For the text-containing cell, return its midpoint in (X, Y) coordinate format. 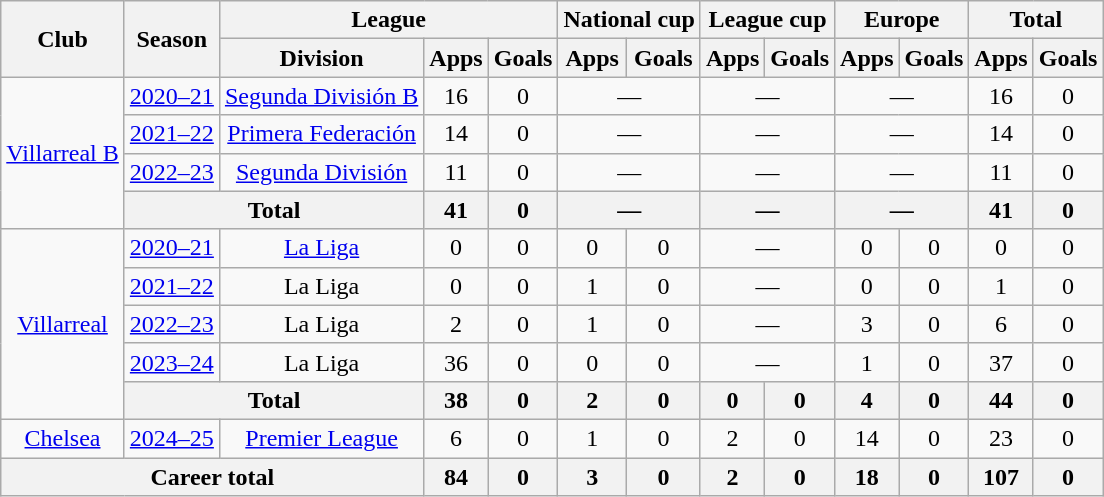
Primera Federación (321, 134)
Career total (212, 477)
37 (1001, 362)
23 (1001, 438)
Premier League (321, 438)
Club (63, 39)
National cup (629, 20)
38 (456, 400)
18 (867, 477)
36 (456, 362)
Segunda División B (321, 96)
44 (1001, 400)
84 (456, 477)
Division (321, 58)
2024–25 (172, 438)
Segunda División (321, 172)
2023–24 (172, 362)
107 (1001, 477)
Villarreal B (63, 153)
League (388, 20)
League cup (767, 20)
Villarreal (63, 324)
Chelsea (63, 438)
Europe (902, 20)
4 (867, 400)
Season (172, 39)
